Return (x, y) of the center of cell containing provided text 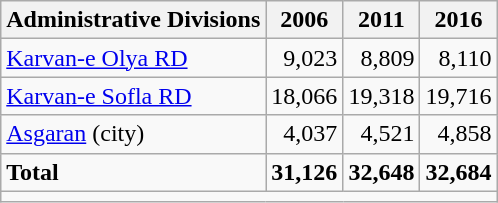
4,521 (382, 134)
19,716 (458, 96)
Karvan-e Sofla RD (134, 96)
19,318 (382, 96)
Karvan-e Olya RD (134, 58)
4,858 (458, 134)
2011 (382, 20)
Administrative Divisions (134, 20)
Asgaran (city) (134, 134)
31,126 (304, 172)
Total (134, 172)
4,037 (304, 134)
2016 (458, 20)
2006 (304, 20)
32,684 (458, 172)
8,809 (382, 58)
18,066 (304, 96)
9,023 (304, 58)
32,648 (382, 172)
8,110 (458, 58)
